Detect which cell encompasses the target text, then output its [x, y] center coordinate. 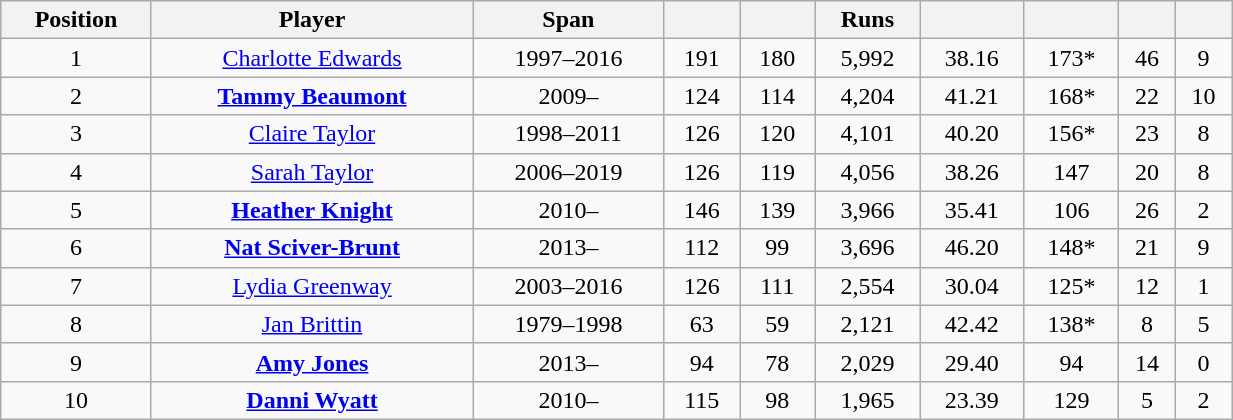
3 [76, 134]
63 [702, 324]
14 [1147, 362]
119 [778, 172]
35.41 [972, 210]
156* [1072, 134]
180 [778, 58]
38.26 [972, 172]
26 [1147, 210]
168* [1072, 96]
Tammy Beaumont [312, 96]
4,056 [867, 172]
23.39 [972, 400]
38.16 [972, 58]
21 [1147, 248]
148* [1072, 248]
Jan Brittin [312, 324]
22 [1147, 96]
2,121 [867, 324]
Sarah Taylor [312, 172]
Danni Wyatt [312, 400]
139 [778, 210]
23 [1147, 134]
1998–2011 [568, 134]
Player [312, 20]
3,966 [867, 210]
4,101 [867, 134]
30.04 [972, 286]
Claire Taylor [312, 134]
Heather Knight [312, 210]
0 [1203, 362]
40.20 [972, 134]
125* [1072, 286]
138* [1072, 324]
46.20 [972, 248]
2006–2019 [568, 172]
99 [778, 248]
Position [76, 20]
46 [1147, 58]
78 [778, 362]
1997–2016 [568, 58]
5,992 [867, 58]
41.21 [972, 96]
146 [702, 210]
Runs [867, 20]
1,965 [867, 400]
2009– [568, 96]
147 [1072, 172]
Charlotte Edwards [312, 58]
3,696 [867, 248]
Span [568, 20]
4 [76, 172]
106 [1072, 210]
7 [76, 286]
191 [702, 58]
1979–1998 [568, 324]
2003–2016 [568, 286]
120 [778, 134]
124 [702, 96]
59 [778, 324]
6 [76, 248]
Nat Sciver-Brunt [312, 248]
12 [1147, 286]
29.40 [972, 362]
111 [778, 286]
114 [778, 96]
173* [1072, 58]
112 [702, 248]
4,204 [867, 96]
Lydia Greenway [312, 286]
20 [1147, 172]
115 [702, 400]
2,029 [867, 362]
42.42 [972, 324]
2,554 [867, 286]
129 [1072, 400]
98 [778, 400]
Amy Jones [312, 362]
